Search for the cell housing the specified text and yield its [X, Y] center coordinate. 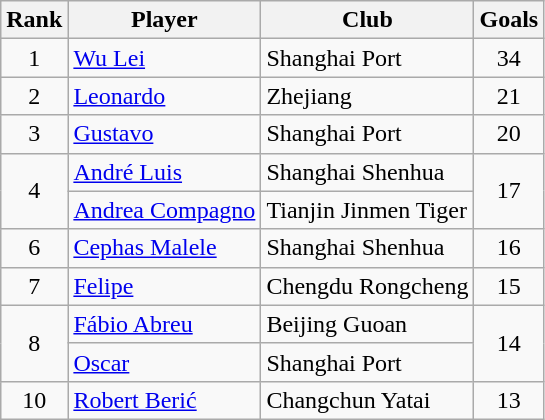
10 [34, 400]
Wu Lei [164, 58]
Player [164, 20]
4 [34, 191]
2 [34, 96]
13 [509, 400]
3 [34, 134]
Robert Berić [164, 400]
Rank [34, 20]
Andrea Compagno [164, 210]
Gustavo [164, 134]
6 [34, 248]
Chengdu Rongcheng [368, 286]
Beijing Guoan [368, 324]
André Luis [164, 172]
Goals [509, 20]
1 [34, 58]
Club [368, 20]
Oscar [164, 362]
17 [509, 191]
34 [509, 58]
15 [509, 286]
16 [509, 248]
Changchun Yatai [368, 400]
Zhejiang [368, 96]
Leonardo [164, 96]
Cephas Malele [164, 248]
Tianjin Jinmen Tiger [368, 210]
21 [509, 96]
Felipe [164, 286]
20 [509, 134]
14 [509, 343]
8 [34, 343]
7 [34, 286]
Fábio Abreu [164, 324]
